Find where the given text appears and provide that cell's center as (X, Y) coordinate. 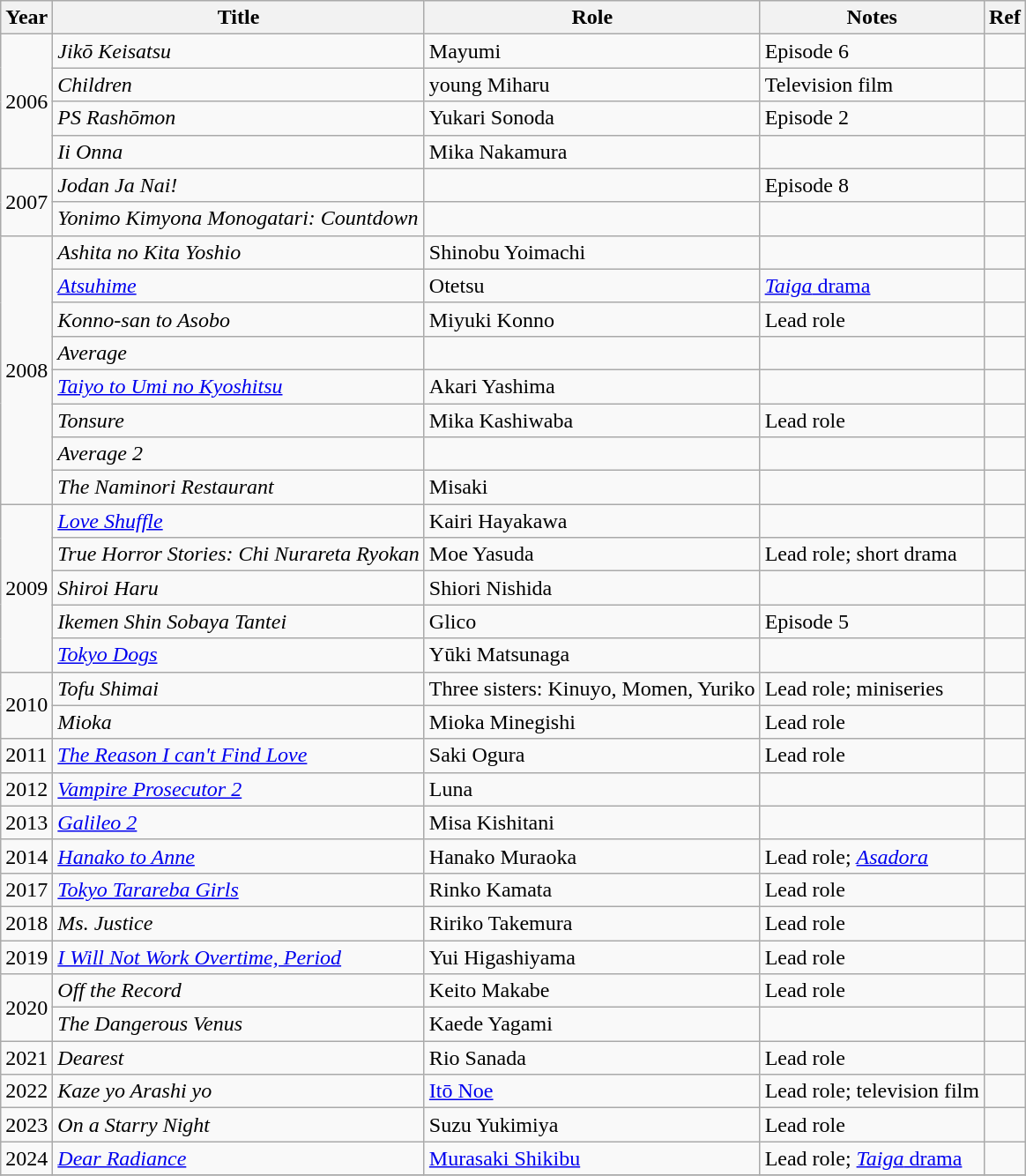
The Reason I can't Find Love (239, 755)
Misaki (592, 488)
Miyuki Konno (592, 319)
I Will Not Work Overtime, Period (239, 956)
Tokyo Tarareba Girls (239, 889)
Itō Noe (592, 1091)
Yonimo Kimyona Monogatari: Countdown (239, 219)
Akari Yashima (592, 386)
Suzu Yukimiya (592, 1125)
Shiori Nishida (592, 588)
2022 (26, 1091)
Ii Onna (239, 152)
2021 (26, 1058)
Jikō Keisatsu (239, 51)
Lead role; Asadora (872, 856)
Rio Sanada (592, 1058)
2009 (26, 588)
2007 (26, 202)
Vampire Prosecutor 2 (239, 789)
Tonsure (239, 421)
2011 (26, 755)
Dear Radiance (239, 1158)
Ririko Takemura (592, 923)
On a Starry Night (239, 1125)
Rinko Kamata (592, 889)
Tokyo Dogs (239, 655)
Average (239, 353)
Year (26, 18)
Lead role; Taiga drama (872, 1158)
Yukari Sonoda (592, 118)
Shiroi Haru (239, 588)
PS Rashōmon (239, 118)
Dearest (239, 1058)
2006 (26, 101)
Lead role; television film (872, 1091)
The Naminori Restaurant (239, 488)
Average 2 (239, 454)
Keito Makabe (592, 991)
Ms. Justice (239, 923)
2010 (26, 705)
2008 (26, 369)
Lead role; short drama (872, 555)
Kairi Hayakawa (592, 521)
Jodan Ja Nai! (239, 185)
Lead role; miniseries (872, 688)
Off the Record (239, 991)
Taiyo to Umi no Kyoshitsu (239, 386)
Title (239, 18)
2020 (26, 1008)
Murasaki Shikibu (592, 1158)
young Miharu (592, 85)
Otetsu (592, 286)
Notes (872, 18)
Episode 6 (872, 51)
Episode 8 (872, 185)
2013 (26, 822)
Galileo 2 (239, 822)
Mika Kashiwaba (592, 421)
Three sisters: Kinuyo, Momen, Yuriko (592, 688)
2019 (26, 956)
Episode 5 (872, 621)
Episode 2 (872, 118)
Television film (872, 85)
Mayumi (592, 51)
Moe Yasuda (592, 555)
2024 (26, 1158)
True Horror Stories: Chi Nurareta Ryokan (239, 555)
Yūki Matsunaga (592, 655)
Misa Kishitani (592, 822)
Kaze yo Arashi yo (239, 1091)
Glico (592, 621)
Taiga drama (872, 286)
Ashita no Kita Yoshio (239, 252)
2012 (26, 789)
Konno-san to Asobo (239, 319)
Hanako to Anne (239, 856)
Luna (592, 789)
Saki Ogura (592, 755)
2018 (26, 923)
Ref (1005, 18)
Mika Nakamura (592, 152)
Love Shuffle (239, 521)
Tofu Shimai (239, 688)
Kaede Yagami (592, 1024)
The Dangerous Venus (239, 1024)
Mioka (239, 722)
Role (592, 18)
Yui Higashiyama (592, 956)
Hanako Muraoka (592, 856)
Children (239, 85)
2017 (26, 889)
Atsuhime (239, 286)
Shinobu Yoimachi (592, 252)
Ikemen Shin Sobaya Tantei (239, 621)
2014 (26, 856)
2023 (26, 1125)
Mioka Minegishi (592, 722)
